From the cell containing the given text, extract its center point as [X, Y] coordinate. 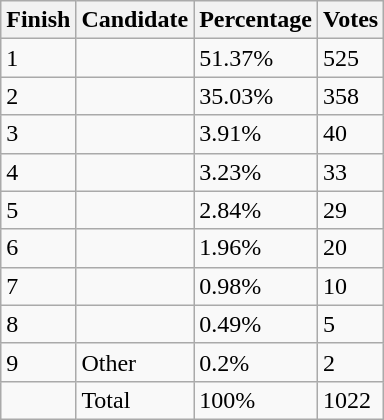
9 [38, 362]
1022 [350, 400]
0.2% [256, 362]
Candidate [135, 20]
Votes [350, 20]
3.23% [256, 172]
6 [38, 248]
35.03% [256, 96]
Other [135, 362]
Finish [38, 20]
51.37% [256, 58]
7 [38, 286]
1 [38, 58]
100% [256, 400]
525 [350, 58]
33 [350, 172]
1.96% [256, 248]
10 [350, 286]
0.98% [256, 286]
358 [350, 96]
Total [135, 400]
8 [38, 324]
2.84% [256, 210]
4 [38, 172]
3.91% [256, 134]
29 [350, 210]
0.49% [256, 324]
3 [38, 134]
40 [350, 134]
Percentage [256, 20]
20 [350, 248]
